Determine the [x, y] coordinate at the center of the cell enclosing the given text.  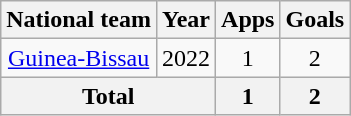
2022 [186, 58]
Apps [248, 20]
Total [108, 96]
National team [79, 20]
Year [186, 20]
Guinea-Bissau [79, 58]
Goals [315, 20]
